Detect which cell encompasses the target text, then output its [x, y] center coordinate. 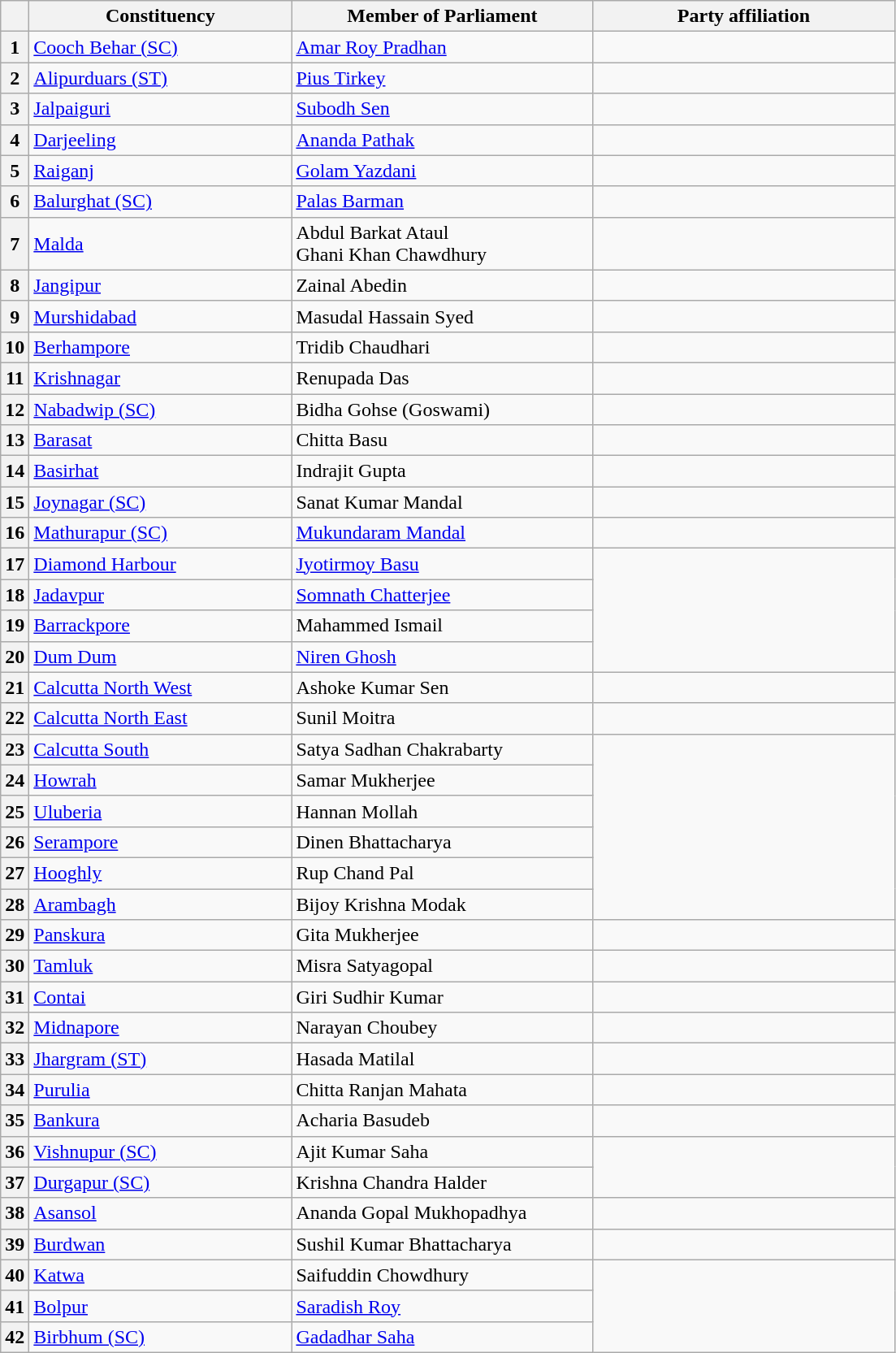
Balurghat (SC) [161, 202]
13 [15, 440]
Giri Sudhir Kumar [442, 997]
Darjeeling [161, 140]
Jangipur [161, 285]
Acharia Basudeb [442, 1121]
Cooch Behar (SC) [161, 47]
Party affiliation [744, 16]
Ananda Gopal Mukhopadhya [442, 1213]
Durgapur (SC) [161, 1182]
Satya Sadhan Chakrabarty [442, 749]
Nabadwip (SC) [161, 409]
Krishnagar [161, 378]
37 [15, 1182]
26 [15, 842]
3 [15, 109]
Sushil Kumar Bhattacharya [442, 1244]
Diamond Harbour [161, 564]
27 [15, 873]
5 [15, 171]
19 [15, 626]
Renupada Das [442, 378]
Midnapore [161, 1028]
Howrah [161, 780]
Golam Yazdani [442, 171]
Tamluk [161, 966]
21 [15, 687]
Birbhum (SC) [161, 1337]
Saradish Roy [442, 1306]
Gadadhar Saha [442, 1337]
20 [15, 657]
Hasada Matilal [442, 1059]
28 [15, 904]
Uluberia [161, 811]
Barasat [161, 440]
Jyotirmoy Basu [442, 564]
Raiganj [161, 171]
Katwa [161, 1275]
Ananda Pathak [442, 140]
Saifuddin Chowdhury [442, 1275]
12 [15, 409]
Contai [161, 997]
Mathurapur (SC) [161, 533]
9 [15, 316]
Constituency [161, 16]
Joynagar (SC) [161, 502]
39 [15, 1244]
Jhargram (ST) [161, 1059]
10 [15, 347]
42 [15, 1337]
Pius Tirkey [442, 78]
36 [15, 1151]
Jadavpur [161, 595]
Gita Mukherjee [442, 935]
Serampore [161, 842]
Vishnupur (SC) [161, 1151]
Malda [161, 244]
Subodh Sen [442, 109]
40 [15, 1275]
11 [15, 378]
Indrajit Gupta [442, 471]
1 [15, 47]
Mahammed Ismail [442, 626]
33 [15, 1059]
Alipurduars (ST) [161, 78]
Purulia [161, 1090]
34 [15, 1090]
Ashoke Kumar Sen [442, 687]
7 [15, 244]
Krishna Chandra Halder [442, 1182]
Member of Parliament [442, 16]
29 [15, 935]
Chitta Basu [442, 440]
Hooghly [161, 873]
Dinen Bhattacharya [442, 842]
Burdwan [161, 1244]
38 [15, 1213]
Misra Satyagopal [442, 966]
6 [15, 202]
Abdul Barkat AtaulGhani Khan Chawdhury [442, 244]
Zainal Abedin [442, 285]
Asansol [161, 1213]
Bijoy Krishna Modak [442, 904]
Calcutta North East [161, 718]
Samar Mukherjee [442, 780]
31 [15, 997]
41 [15, 1306]
Sunil Moitra [442, 718]
17 [15, 564]
Berhampore [161, 347]
30 [15, 966]
Dum Dum [161, 657]
24 [15, 780]
8 [15, 285]
Masudal Hassain Syed [442, 316]
32 [15, 1028]
Palas Barman [442, 202]
Bankura [161, 1121]
Arambagh [161, 904]
Rup Chand Pal [442, 873]
Bolpur [161, 1306]
15 [15, 502]
Calcutta North West [161, 687]
14 [15, 471]
Narayan Choubey [442, 1028]
Calcutta South [161, 749]
Basirhat [161, 471]
Niren Ghosh [442, 657]
Sanat Kumar Mandal [442, 502]
Murshidabad [161, 316]
22 [15, 718]
2 [15, 78]
Mukundaram Mandal [442, 533]
Bidha Gohse (Goswami) [442, 409]
Amar Roy Pradhan [442, 47]
35 [15, 1121]
Panskura [161, 935]
Barrackpore [161, 626]
25 [15, 811]
Chitta Ranjan Mahata [442, 1090]
Hannan Mollah [442, 811]
Jalpaiguri [161, 109]
Ajit Kumar Saha [442, 1151]
16 [15, 533]
23 [15, 749]
Somnath Chatterjee [442, 595]
18 [15, 595]
Tridib Chaudhari [442, 347]
4 [15, 140]
